Output the [X, Y] coordinate of the center of the cell containing the given text.  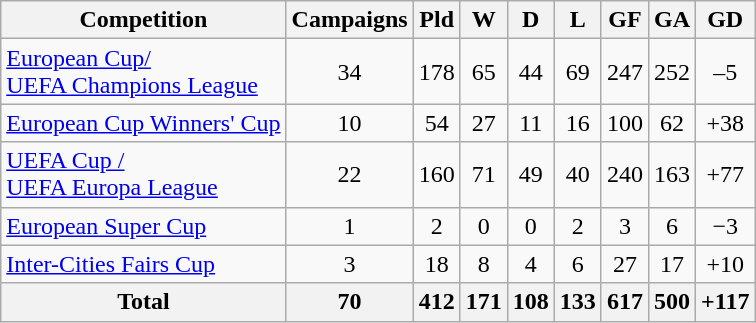
8 [484, 264]
1 [350, 226]
133 [578, 302]
500 [672, 302]
10 [350, 123]
65 [484, 72]
18 [436, 264]
252 [672, 72]
178 [436, 72]
Total [144, 302]
Competition [144, 20]
22 [350, 174]
412 [436, 302]
40 [578, 174]
100 [624, 123]
17 [672, 264]
247 [624, 72]
16 [578, 123]
European Cup/UEFA Champions League [144, 72]
62 [672, 123]
49 [530, 174]
240 [624, 174]
Inter-Cities Fairs Cup [144, 264]
171 [484, 302]
+117 [726, 302]
+10 [726, 264]
108 [530, 302]
European Cup Winners' Cup [144, 123]
617 [624, 302]
+38 [726, 123]
GF [624, 20]
54 [436, 123]
–5 [726, 72]
GA [672, 20]
160 [436, 174]
4 [530, 264]
Campaigns [350, 20]
Pld [436, 20]
−3 [726, 226]
+77 [726, 174]
70 [350, 302]
163 [672, 174]
D [530, 20]
11 [530, 123]
GD [726, 20]
European Super Cup [144, 226]
UEFA Cup /UEFA Europa League [144, 174]
71 [484, 174]
W [484, 20]
L [578, 20]
44 [530, 72]
69 [578, 72]
34 [350, 72]
